Return (X, Y) of the center of cell containing provided text 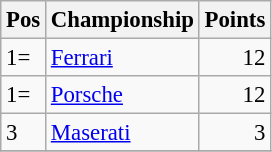
Points (234, 20)
Ferrari (123, 58)
Pos (24, 20)
Porsche (123, 95)
Maserati (123, 133)
Championship (123, 20)
